Output the [X, Y] coordinate of the center of the cell containing the given text.  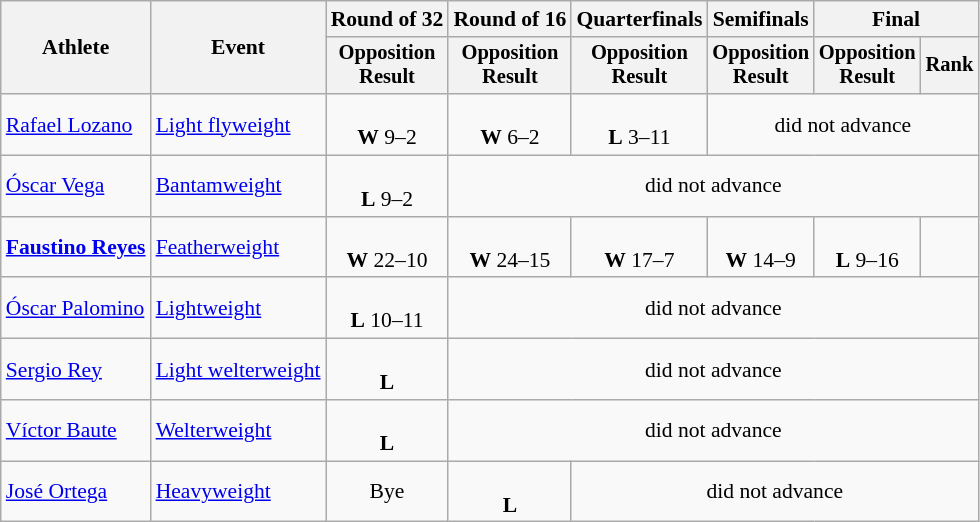
W 14–9 [760, 248]
Round of 32 [388, 19]
Light flyweight [238, 124]
W 22–10 [388, 248]
Víctor Baute [76, 430]
Rafael Lozano [76, 124]
Event [238, 48]
Welterweight [238, 430]
W 24–15 [510, 248]
Óscar Palomino [76, 308]
Athlete [76, 48]
W 17–7 [639, 248]
Featherweight [238, 248]
Faustino Reyes [76, 248]
Bye [388, 492]
W 6–2 [510, 124]
Sergio Rey [76, 370]
L 3–11 [639, 124]
Semifinals [760, 19]
José Ortega [76, 492]
Final [896, 19]
L 10–11 [388, 308]
L 9–2 [388, 186]
Light welterweight [238, 370]
Round of 16 [510, 19]
Lightweight [238, 308]
W 9–2 [388, 124]
Bantamweight [238, 186]
Heavyweight [238, 492]
Quarterfinals [639, 19]
L 9–16 [868, 248]
Óscar Vega [76, 186]
Rank [950, 66]
